From the cell containing the given text, extract its center point as (X, Y) coordinate. 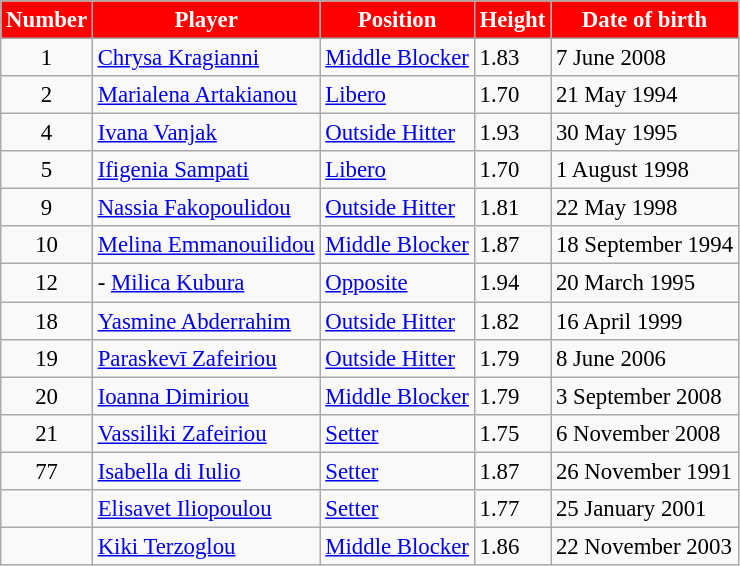
Vassiliki Zafeiriou (206, 433)
Player (206, 20)
1.94 (512, 283)
21 May 1994 (645, 95)
6 November 2008 (645, 433)
16 April 1999 (645, 321)
2 (47, 95)
Kiki Terzoglou (206, 546)
10 (47, 245)
Chrysa Kragianni (206, 58)
7 June 2008 (645, 58)
Ifigenia Sampati (206, 170)
Isabella di Iulio (206, 471)
22 November 2003 (645, 546)
Ioanna Dimiriou (206, 396)
20 (47, 396)
18 September 1994 (645, 245)
Marialena Artakianou (206, 95)
Elisavet Iliopoulou (206, 509)
Yasmine Abderrahim (206, 321)
Melina Emmanouilidou (206, 245)
1.86 (512, 546)
22 May 1998 (645, 208)
1.83 (512, 58)
1.77 (512, 509)
5 (47, 170)
12 (47, 283)
- Milica Kubura (206, 283)
1.82 (512, 321)
1.81 (512, 208)
1 (47, 58)
3 September 2008 (645, 396)
30 May 1995 (645, 133)
19 (47, 358)
26 November 1991 (645, 471)
20 March 1995 (645, 283)
Paraskevī Zafeiriou (206, 358)
Date of birth (645, 20)
4 (47, 133)
1.75 (512, 433)
Ivana Vanjak (206, 133)
9 (47, 208)
Nassia Fakopoulidou (206, 208)
8 June 2006 (645, 358)
Position (397, 20)
1 August 1998 (645, 170)
Number (47, 20)
18 (47, 321)
21 (47, 433)
77 (47, 471)
Opposite (397, 283)
Height (512, 20)
25 January 2001 (645, 509)
1.93 (512, 133)
